Extract the [X, Y] coordinate from the center of the cell holding the provided text.  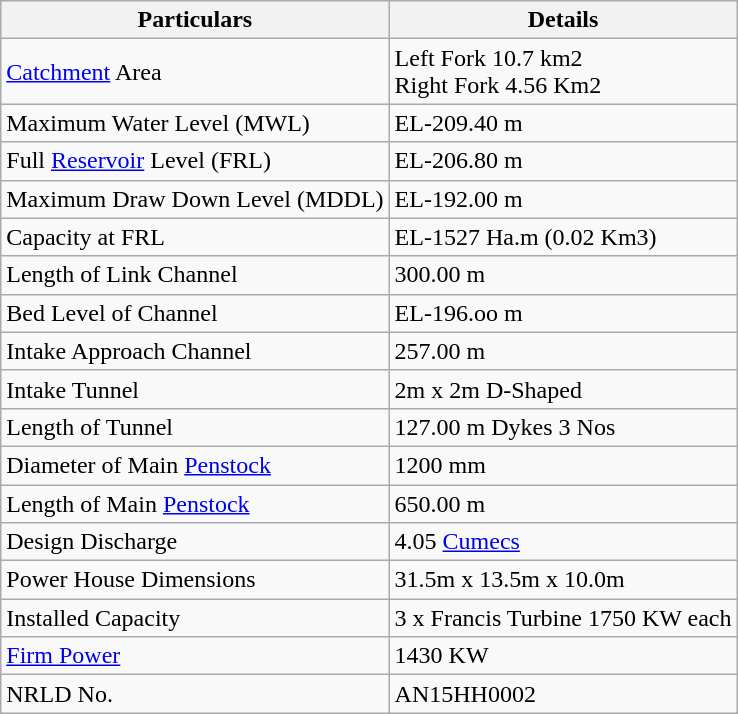
1200 mm [563, 465]
Maximum Water Level (MWL) [195, 123]
127.00 m Dykes 3 Nos [563, 427]
1430 KW [563, 656]
Details [563, 20]
AN15HH0002 [563, 694]
Design Discharge [195, 542]
Capacity at FRL [195, 237]
31.5m x 13.5m x 10.0m [563, 580]
Length of Main Penstock [195, 503]
650.00 m [563, 503]
3 x Francis Turbine 1750 KW each [563, 618]
257.00 m [563, 351]
EL-209.40 m [563, 123]
Length of Link Channel [195, 275]
Firm Power [195, 656]
Power House Dimensions [195, 580]
Intake Approach Channel [195, 351]
4.05 Cumecs [563, 542]
Length of Tunnel [195, 427]
EL-196.oo m [563, 313]
Intake Tunnel [195, 389]
Particulars [195, 20]
EL-1527 Ha.m (0.02 Km3) [563, 237]
Full Reservoir Level (FRL) [195, 161]
Bed Level of Channel [195, 313]
2m x 2m D-Shaped [563, 389]
NRLD No. [195, 694]
EL-192.00 m [563, 199]
Diameter of Main Penstock [195, 465]
Maximum Draw Down Level (MDDL) [195, 199]
EL-206.80 m [563, 161]
Left Fork 10.7 km2Right Fork 4.56 Km2 [563, 72]
Installed Capacity [195, 618]
Catchment Area [195, 72]
300.00 m [563, 275]
